Identify which cell holds the provided text, then report its [X, Y] central coordinate. 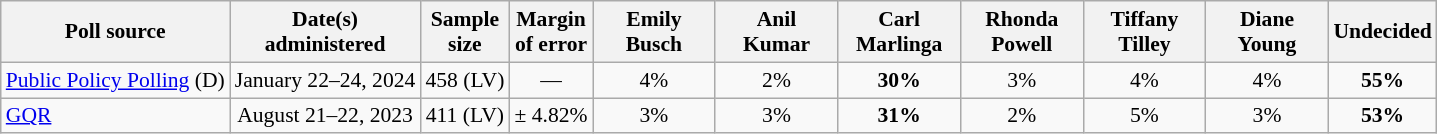
458 (LV) [464, 80]
TiffanyTilley [1144, 32]
53% [1382, 116]
± 4.82% [550, 116]
Date(s)administered [326, 32]
RhondaPowell [1022, 32]
Marginof error [550, 32]
Public Policy Polling (D) [116, 80]
EmilyBusch [654, 32]
31% [900, 116]
DianeYoung [1268, 32]
Undecided [1382, 32]
5% [1144, 116]
Poll source [116, 32]
GQR [116, 116]
55% [1382, 80]
— [550, 80]
January 22–24, 2024 [326, 80]
AnilKumar [776, 32]
CarlMarlinga [900, 32]
Samplesize [464, 32]
30% [900, 80]
411 (LV) [464, 116]
August 21–22, 2023 [326, 116]
